Search for the cell housing the specified text and yield its [X, Y] center coordinate. 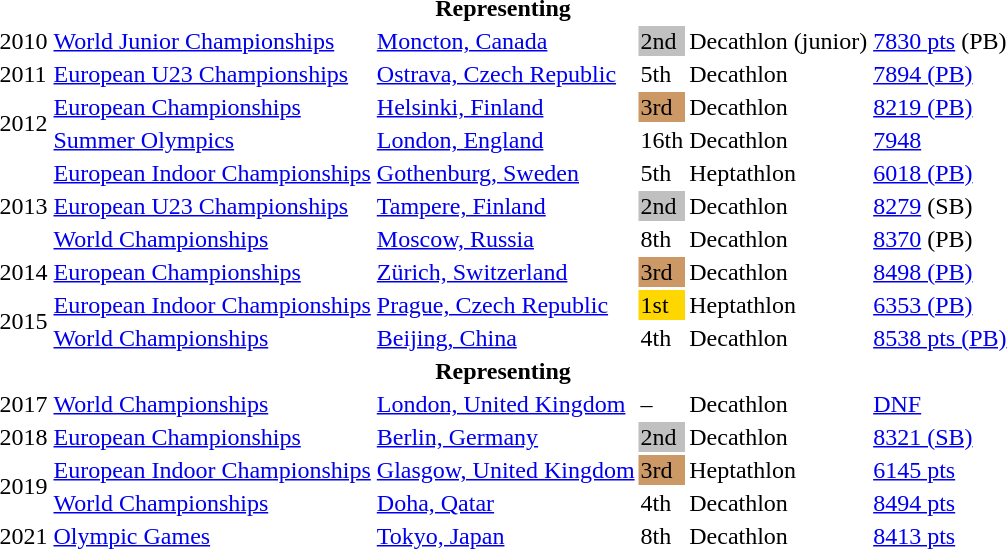
London, England [506, 140]
Helsinki, Finland [506, 107]
Decathlon (junior) [778, 41]
8th [662, 239]
Gothenburg, Sweden [506, 173]
London, United Kingdom [506, 404]
Doha, Qatar [506, 503]
Moscow, Russia [506, 239]
Glasgow, United Kingdom [506, 470]
Beijing, China [506, 338]
Tampere, Finland [506, 206]
Berlin, Germany [506, 437]
Prague, Czech Republic [506, 305]
Zürich, Switzerland [506, 272]
Summer Olympics [212, 140]
World Junior Championships [212, 41]
Ostrava, Czech Republic [506, 74]
– [662, 404]
16th [662, 140]
Moncton, Canada [506, 41]
1st [662, 305]
